Pinpoint the cell where the given text exists, returning its (X, Y) midpoint coordinate. 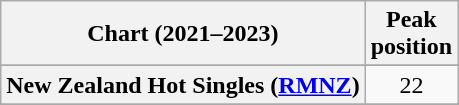
22 (411, 85)
New Zealand Hot Singles (RMNZ) (183, 85)
Chart (2021–2023) (183, 34)
Peakposition (411, 34)
